Identify which cell holds the provided text, then report its [X, Y] central coordinate. 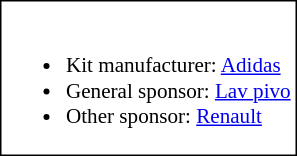
Kit manufacturer: AdidasGeneral sponsor: Lav pivoOther sponsor: Renault [148, 78]
